Output the (x, y) coordinate of the center of the cell containing the given text.  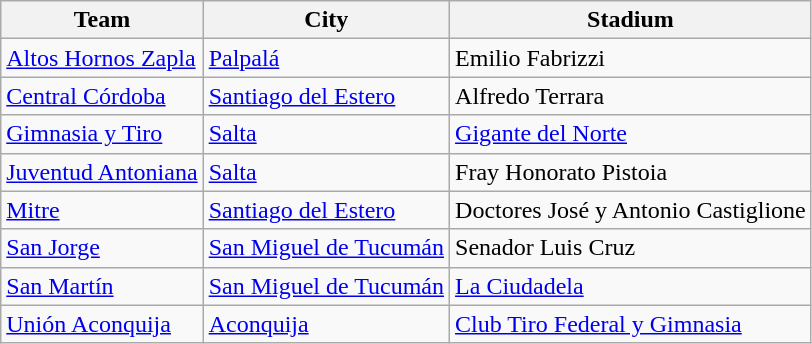
Palpalá (326, 58)
Unión Aconquija (102, 324)
Fray Honorato Pistoia (631, 172)
Gigante del Norte (631, 134)
Team (102, 20)
City (326, 20)
Central Córdoba (102, 96)
Stadium (631, 20)
Altos Hornos Zapla (102, 58)
La Ciudadela (631, 286)
Mitre (102, 210)
Alfredo Terrara (631, 96)
Club Tiro Federal y Gimnasia (631, 324)
San Martín (102, 286)
Doctores José y Antonio Castiglione (631, 210)
San Jorge (102, 248)
Juventud Antoniana (102, 172)
Aconquija (326, 324)
Emilio Fabrizzi (631, 58)
Gimnasia y Tiro (102, 134)
Senador Luis Cruz (631, 248)
